Locate the cell with the specified text and output its (X, Y) center coordinate. 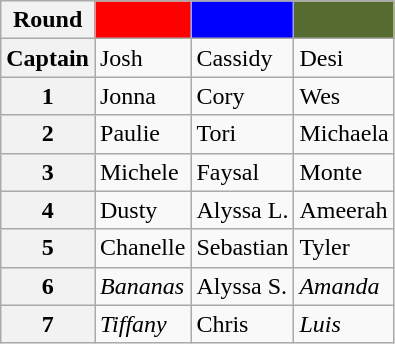
Round (48, 20)
Cory (242, 96)
Chris (242, 324)
Faysal (242, 172)
Tyler (344, 248)
Desi (344, 58)
1 (48, 96)
Jonna (142, 96)
Michele (142, 172)
Paulie (142, 134)
4 (48, 210)
Chanelle (142, 248)
Luis (344, 324)
Cassidy (242, 58)
2 (48, 134)
7 (48, 324)
Josh (142, 58)
Tiffany (142, 324)
Michaela (344, 134)
Wes (344, 96)
3 (48, 172)
6 (48, 286)
Alyssa L. (242, 210)
Amanda (344, 286)
Alyssa S. (242, 286)
Monte (344, 172)
Tori (242, 134)
Dusty (142, 210)
5 (48, 248)
Ameerah (344, 210)
Sebastian (242, 248)
Bananas (142, 286)
Captain (48, 58)
